Provide the (x, y) coordinate of the cell's center where the given text is located.  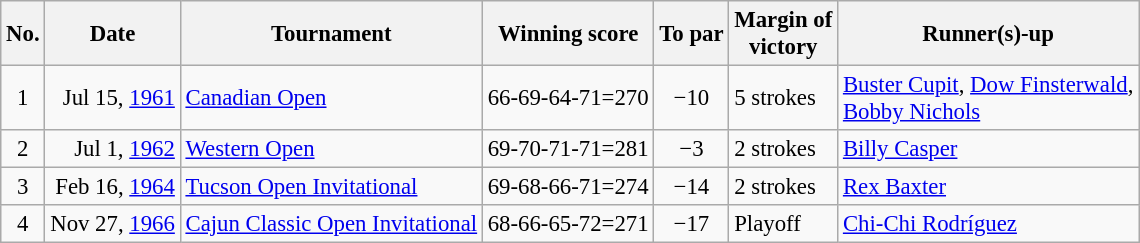
Nov 27, 1966 (112, 224)
−3 (692, 149)
4 (23, 224)
Jul 15, 1961 (112, 98)
1 (23, 98)
2 (23, 149)
69-70-71-71=281 (568, 149)
−14 (692, 187)
69-68-66-71=274 (568, 187)
3 (23, 187)
Runner(s)-up (988, 34)
Chi-Chi Rodríguez (988, 224)
−17 (692, 224)
Western Open (331, 149)
Buster Cupit, Dow Finsterwald, Bobby Nichols (988, 98)
Jul 1, 1962 (112, 149)
−10 (692, 98)
Date (112, 34)
Cajun Classic Open Invitational (331, 224)
5 strokes (784, 98)
No. (23, 34)
Feb 16, 1964 (112, 187)
66-69-64-71=270 (568, 98)
Margin ofvictory (784, 34)
Tucson Open Invitational (331, 187)
Tournament (331, 34)
Rex Baxter (988, 187)
To par (692, 34)
Billy Casper (988, 149)
68-66-65-72=271 (568, 224)
Canadian Open (331, 98)
Winning score (568, 34)
Playoff (784, 224)
